For the text-containing cell, return its midpoint in (x, y) coordinate format. 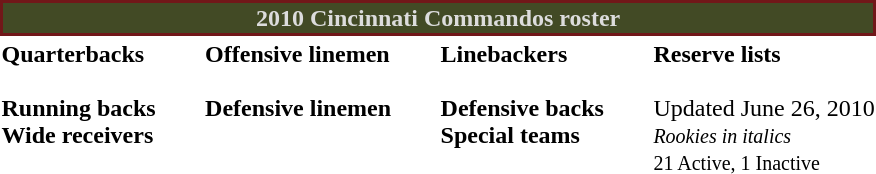
2010 Cincinnati Commandos roster (438, 18)
